Determine the (x, y) coordinate at the center of the cell enclosing the given text.  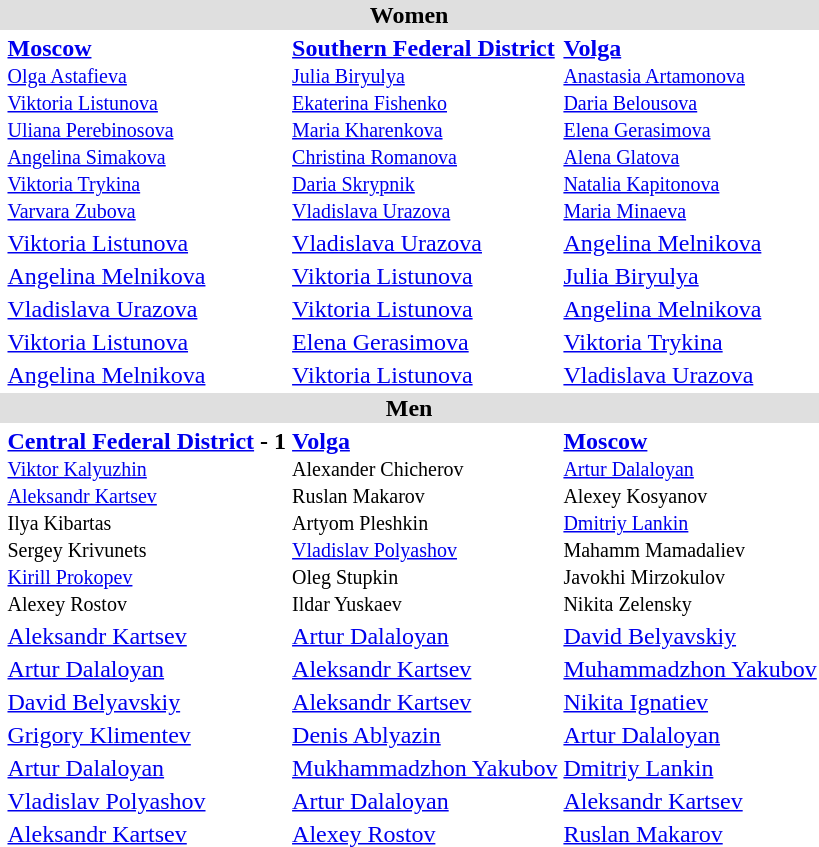
MoscowArtur DalaloyanAlexey KosyanovDmitriy LankinMahamm MamadalievJavokhi MirzokulovNikita Zelensky (690, 522)
Viktoria Trykina (690, 342)
Julia Biryulya (690, 276)
Muhammadzhon Yakubov (690, 669)
Central Federal District - 1Viktor KalyuzhinAleksandr KartsevIlya KibartasSergey KrivunetsKirill ProkopevAlexey Rostov (147, 522)
Vladislav Polyashov (147, 801)
Dmitriy Lankin (690, 768)
Denis Ablyazin (425, 735)
VolgaAnastasia ArtamonovaDaria BelousovaElena GerasimovaAlena GlatovaNatalia KapitonovaMaria Minaeva (690, 129)
MoscowOlga AstafievaViktoria ListunovaUliana PerebinosovaAngelina SimakovaViktoria TrykinaVarvara Zubova (147, 129)
Elena Gerasimova (425, 342)
Mukhammadzhon Yakubov (425, 768)
Southern Federal DistrictJulia BiryulyaEkaterina FishenkoMaria KharenkovaChristina RomanovaDaria SkrypnikVladislava Urazova (425, 129)
Men (409, 408)
Grigory Klimentev (147, 735)
Women (409, 15)
Nikita Ignatiev (690, 702)
VolgaAlexander ChicherovRuslan MakarovArtyom PleshkinVladislav PolyashovOleg StupkinIldar Yuskaev (425, 522)
